Search for the cell housing the specified text and yield its (X, Y) center coordinate. 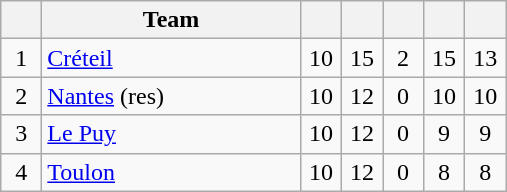
Le Puy (172, 134)
Créteil (172, 58)
Nantes (res) (172, 96)
3 (22, 134)
Team (172, 20)
1 (22, 58)
Toulon (172, 172)
13 (486, 58)
4 (22, 172)
